Provide the (x, y) coordinate of the cell's center where the given text is located.  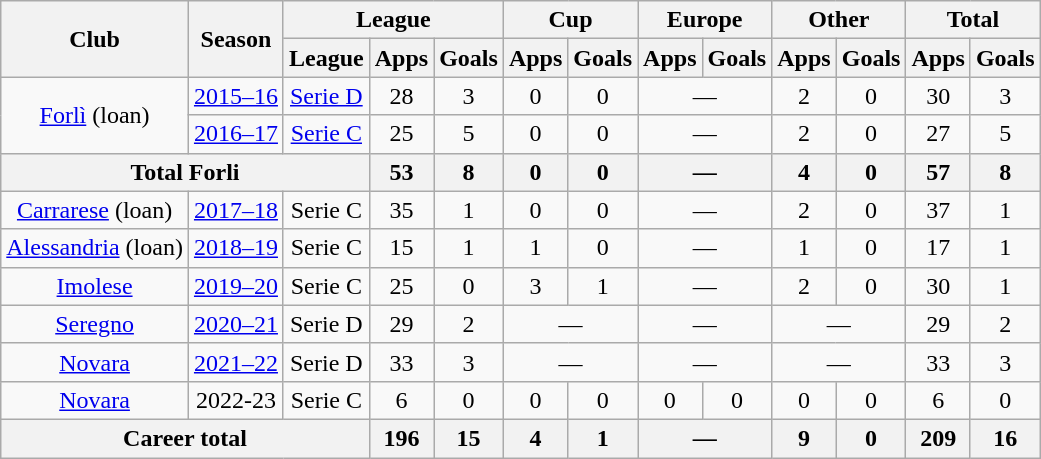
2016–17 (236, 134)
2015–16 (236, 96)
Career total (185, 438)
27 (938, 134)
Club (95, 39)
2020–21 (236, 324)
196 (401, 438)
16 (1005, 438)
Carrarese (loan) (95, 210)
Total Forli (185, 172)
Europe (705, 20)
2017–18 (236, 210)
2019–20 (236, 286)
Other (839, 20)
Season (236, 39)
9 (804, 438)
Imolese (95, 286)
Forlì (loan) (95, 115)
Alessandria (loan) (95, 248)
Cup (570, 20)
37 (938, 210)
2022-23 (236, 400)
209 (938, 438)
Total (973, 20)
57 (938, 172)
35 (401, 210)
53 (401, 172)
17 (938, 248)
28 (401, 96)
2018–19 (236, 248)
2021–22 (236, 362)
Seregno (95, 324)
